Extract the (x, y) coordinate from the center of the cell holding the provided text.  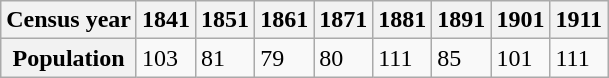
1851 (226, 20)
85 (462, 58)
101 (520, 58)
Population (69, 58)
1901 (520, 20)
81 (226, 58)
1841 (166, 20)
103 (166, 58)
1881 (402, 20)
80 (344, 58)
1861 (284, 20)
1911 (579, 20)
79 (284, 58)
1891 (462, 20)
Census year (69, 20)
1871 (344, 20)
